For the text-containing cell, return its midpoint in (X, Y) coordinate format. 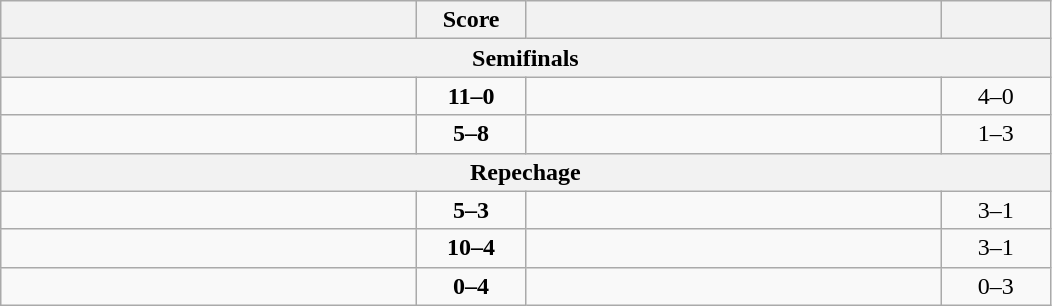
11–0 (472, 96)
10–4 (472, 248)
Semifinals (526, 58)
Score (472, 20)
0–4 (472, 286)
1–3 (996, 134)
0–3 (996, 286)
5–8 (472, 134)
5–3 (472, 210)
4–0 (996, 96)
Repechage (526, 172)
